From the cell containing the given text, extract its center point as (X, Y) coordinate. 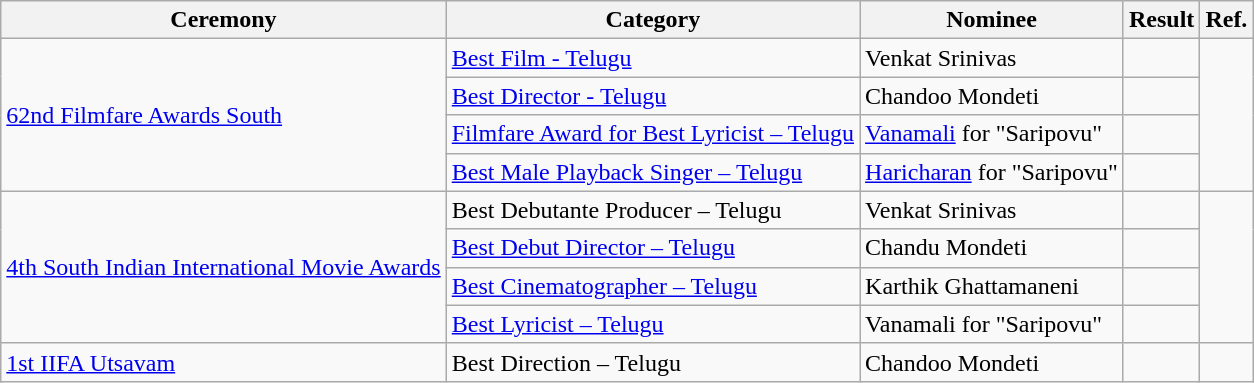
1st IIFA Utsavam (224, 362)
Ceremony (224, 20)
Best Cinematographer – Telugu (652, 286)
Best Film - Telugu (652, 58)
Ref. (1226, 20)
Best Director - Telugu (652, 96)
Chandu Mondeti (992, 248)
62nd Filmfare Awards South (224, 115)
Best Lyricist – Telugu (652, 324)
Filmfare Award for Best Lyricist – Telugu (652, 134)
Nominee (992, 20)
Best Direction – Telugu (652, 362)
Category (652, 20)
Best Debutante Producer – Telugu (652, 210)
Result (1161, 20)
4th South Indian International Movie Awards (224, 267)
Haricharan for "Saripovu" (992, 172)
Best Debut Director – Telugu (652, 248)
Best Male Playback Singer – Telugu (652, 172)
Karthik Ghattamaneni (992, 286)
